Output the [x, y] coordinate of the center of the cell containing the given text.  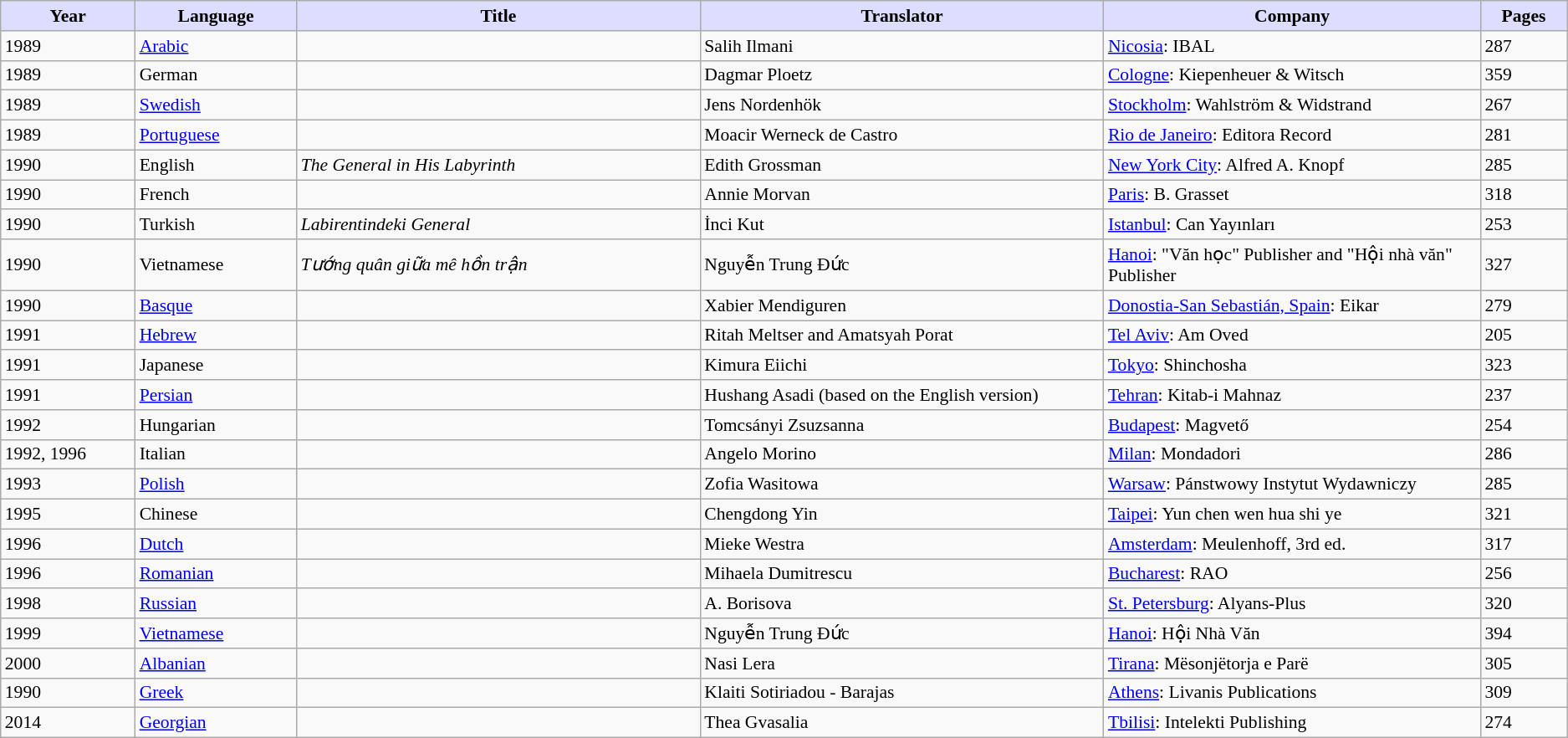
Xabier Mendiguren [901, 305]
1992 [69, 425]
Zofia Wasitowa [901, 484]
1992, 1996 [69, 454]
Moacir Werneck de Castro [901, 136]
Klaiti Sotiriadou - Barajas [901, 693]
Chengdong Yin [901, 515]
Tbilisi: Intelekti Publishing [1292, 723]
237 [1524, 395]
287 [1524, 46]
Hanoi: Hội Nhà Văn [1292, 633]
Romanian [216, 574]
286 [1524, 454]
Hushang Asadi (based on the English version) [901, 395]
New York City: Alfred A. Knopf [1292, 165]
Milan: Mondadori [1292, 454]
1995 [69, 515]
Salih Ilmani [901, 46]
359 [1524, 75]
Ritah Meltser and Amatsyah Porat [901, 336]
English [216, 165]
Italian [216, 454]
Chinese [216, 515]
Tướng quân giữa mê hồn trận [498, 264]
318 [1524, 195]
317 [1524, 544]
Title [498, 16]
Taipei: Yun chen wen hua shi ye [1292, 515]
2014 [69, 723]
Tomcsányi Zsuzsanna [901, 425]
Hanoi: "Văn học" Publisher and "Hội nhà văn" Publisher [1292, 264]
Persian [216, 395]
Athens: Livanis Publications [1292, 693]
Tokyo: Shinchosha [1292, 366]
256 [1524, 574]
Pages [1524, 16]
Arabic [216, 46]
İnci Kut [901, 225]
Basque [216, 305]
Rio de Janeiro: Editora Record [1292, 136]
Year [69, 16]
Edith Grossman [901, 165]
279 [1524, 305]
Dutch [216, 544]
Tirana: Mësonjëtorja e Parë [1292, 664]
Donostia-San Sebastián, Spain: Eikar [1292, 305]
320 [1524, 604]
394 [1524, 633]
Paris: B. Grasset [1292, 195]
Hungarian [216, 425]
267 [1524, 105]
Warsaw: Pánstwowy Instytut Wydawniczy [1292, 484]
Mieke Westra [901, 544]
Amsterdam: Meulenhoff, 3rd ed. [1292, 544]
Swedish [216, 105]
305 [1524, 664]
Albanian [216, 664]
327 [1524, 264]
German [216, 75]
323 [1524, 366]
Stockholm: Wahlström & Widstrand [1292, 105]
2000 [69, 664]
Hebrew [216, 336]
Labirentindeki General [498, 225]
254 [1524, 425]
Japanese [216, 366]
Language [216, 16]
Bucharest: RAO [1292, 574]
Mihaela Dumitrescu [901, 574]
Turkish [216, 225]
274 [1524, 723]
321 [1524, 515]
Portuguese [216, 136]
Cologne: Kiepenheuer & Witsch [1292, 75]
1999 [69, 633]
Nicosia: IBAL [1292, 46]
Tel Aviv: Am Oved [1292, 336]
Tehran: Kitab-i Mahnaz [1292, 395]
Angelo Morino [901, 454]
Translator [901, 16]
Istanbul: Can Yayınları [1292, 225]
Georgian [216, 723]
281 [1524, 136]
1993 [69, 484]
Kimura Eiichi [901, 366]
Thea Gvasalia [901, 723]
309 [1524, 693]
Company [1292, 16]
St. Petersburg: Alyans-Plus [1292, 604]
French [216, 195]
205 [1524, 336]
Dagmar Ploetz [901, 75]
253 [1524, 225]
Jens Nordenhök [901, 105]
Annie Morvan [901, 195]
Polish [216, 484]
Russian [216, 604]
1998 [69, 604]
Greek [216, 693]
A. Borisova [901, 604]
The General in His Labyrinth [498, 165]
Nasi Lera [901, 664]
Budapest: Magvető [1292, 425]
